Detect which cell encompasses the target text, then output its (X, Y) center coordinate. 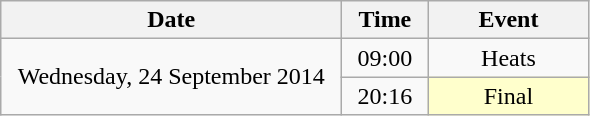
20:16 (385, 96)
Date (172, 20)
Time (385, 20)
09:00 (385, 58)
Wednesday, 24 September 2014 (172, 77)
Event (508, 20)
Heats (508, 58)
Final (508, 96)
